Identify which cell holds the provided text, then report its [X, Y] central coordinate. 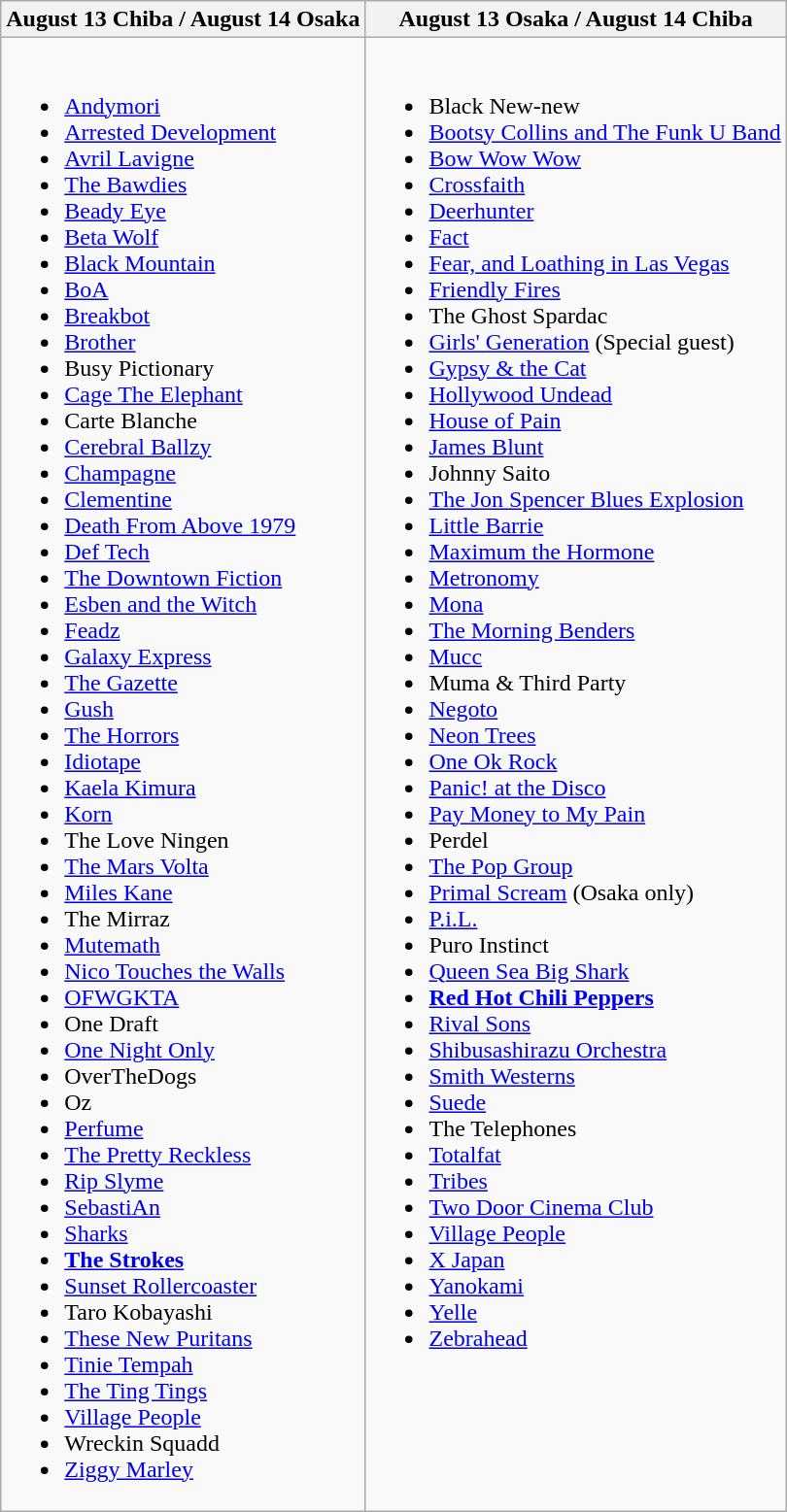
August 13 Chiba / August 14 Osaka [183, 19]
August 13 Osaka / August 14 Chiba [575, 19]
